Determine the (X, Y) coordinate at the center of the cell enclosing the given text.  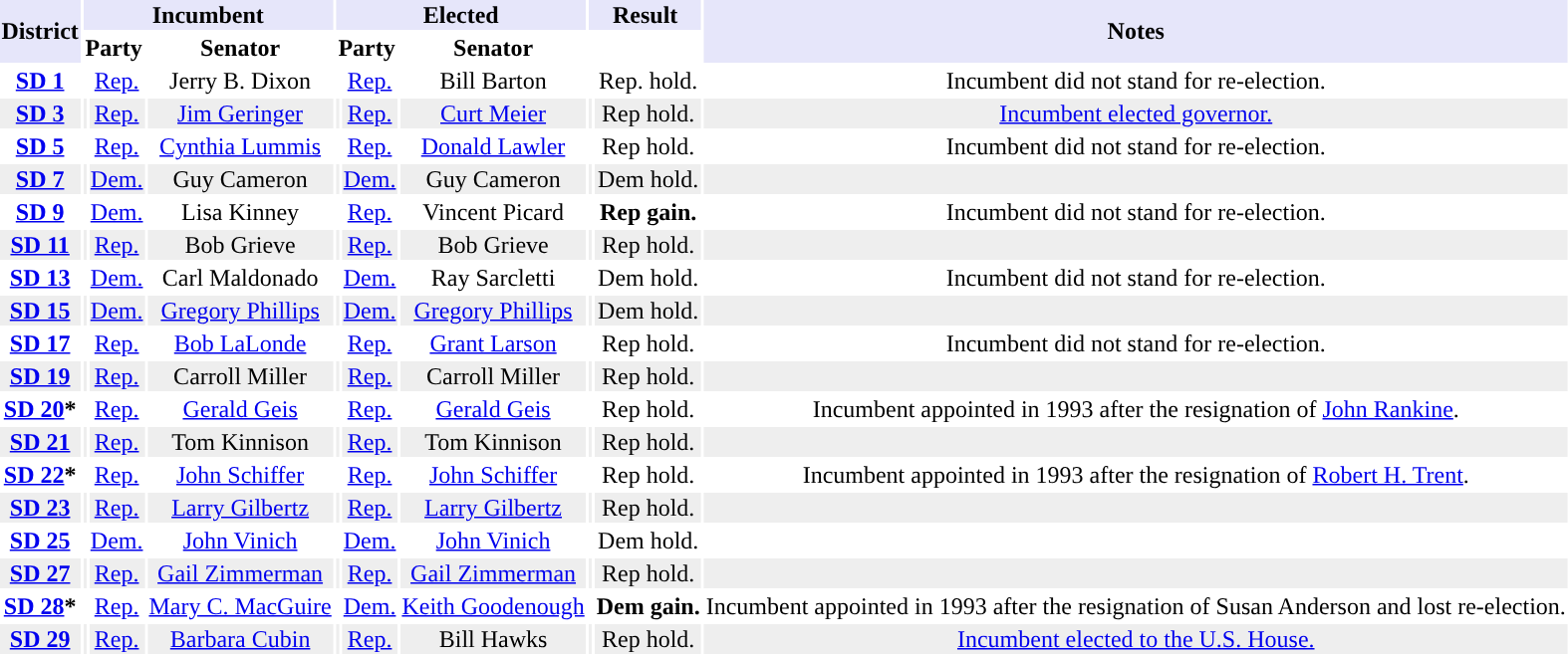
Grant Larson (493, 343)
Bob LaLonde (240, 343)
SD 25 (40, 541)
SD 15 (40, 311)
Notes (1136, 32)
Vincent Picard (493, 212)
Dem gain. (648, 606)
Jerry B. Dixon (240, 81)
SD 22* (40, 475)
SD 5 (40, 146)
Incumbent elected governor. (1136, 113)
Lisa Kinney (240, 212)
Cynthia Lummis (240, 146)
Incumbent appointed in 1993 after the resignation of Robert H. Trent. (1136, 475)
SD 28* (40, 606)
Incumbent (207, 15)
Bill Barton (493, 81)
Keith Goodenough (493, 606)
Curt Meier (493, 113)
SD 20* (40, 409)
SD 7 (40, 179)
Jim Geringer (240, 113)
SD 11 (40, 245)
Rep gain. (648, 212)
Incumbent appointed in 1993 after the resignation of Susan Anderson and lost re-election. (1136, 606)
SD 23 (40, 508)
SD 19 (40, 376)
SD 27 (40, 573)
Mary C. MacGuire (240, 606)
SD 9 (40, 212)
Incumbent elected to the U.S. House. (1136, 639)
Donald Lawler (493, 146)
SD 3 (40, 113)
SD 21 (40, 442)
SD 13 (40, 278)
Carl Maldonado (240, 278)
Incumbent appointed in 1993 after the resignation of John Rankine. (1136, 409)
SD 17 (40, 343)
Result (646, 15)
Barbara Cubin (240, 639)
Bill Hawks (493, 639)
Elected (460, 15)
Ray Sarcletti (493, 278)
SD 29 (40, 639)
District (40, 32)
Rep. hold. (648, 81)
SD 1 (40, 81)
